From the cell containing the given text, extract its center point as (x, y) coordinate. 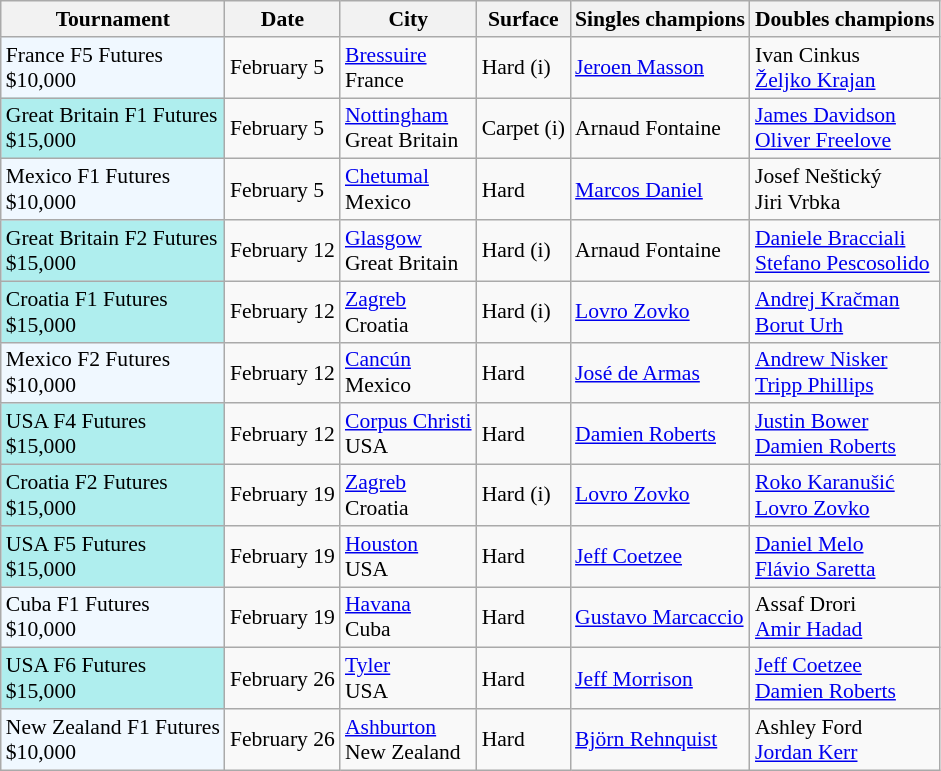
Jeff Coetzee Damien Roberts (844, 678)
Doubles champions (844, 19)
Gustavo Marcaccio (660, 618)
HoustonUSA (408, 556)
Corpus ChristiUSA (408, 434)
HavanaCuba (408, 618)
USA F6 Futures$15,000 (113, 678)
Ashley Ford Jordan Kerr (844, 740)
Andrew Nisker Tripp Phillips (844, 372)
Björn Rehnquist (660, 740)
Assaf Drori Amir Hadad (844, 618)
GlasgowGreat Britain (408, 250)
Daniel Melo Flávio Saretta (844, 556)
Justin Bower Damien Roberts (844, 434)
Cuba F1 Futures$10,000 (113, 618)
ChetumalMexico (408, 190)
Date (282, 19)
Great Britain F2 Futures$15,000 (113, 250)
Mexico F1 Futures$10,000 (113, 190)
Marcos Daniel (660, 190)
Singles champions (660, 19)
Jeff Coetzee (660, 556)
Carpet (i) (524, 128)
Jeroen Masson (660, 68)
City (408, 19)
Damien Roberts (660, 434)
AshburtonNew Zealand (408, 740)
James Davidson Oliver Freelove (844, 128)
Josef Neštický Jiri Vrbka (844, 190)
CancúnMexico (408, 372)
New Zealand F1 Futures$10,000 (113, 740)
Croatia F1 Futures$15,000 (113, 312)
Roko Karanušić Lovro Zovko (844, 496)
Jeff Morrison (660, 678)
USA F5 Futures$15,000 (113, 556)
Ivan Cinkus Željko Krajan (844, 68)
Surface (524, 19)
Tournament (113, 19)
José de Armas (660, 372)
Daniele Bracciali Stefano Pescosolido (844, 250)
NottinghamGreat Britain (408, 128)
BressuireFrance (408, 68)
Croatia F2 Futures$15,000 (113, 496)
Mexico F2 Futures$10,000 (113, 372)
USA F4 Futures$15,000 (113, 434)
Andrej Kračman Borut Urh (844, 312)
Great Britain F1 Futures$15,000 (113, 128)
TylerUSA (408, 678)
France F5 Futures$10,000 (113, 68)
